Return the (X, Y) coordinate for the center point of the cell that contains the specified text.  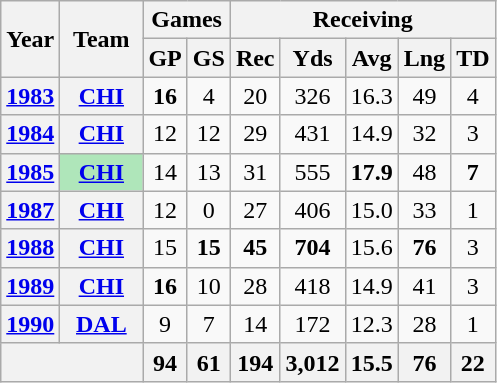
94 (165, 362)
0 (208, 210)
TD (473, 58)
31 (255, 172)
Year (30, 39)
1985 (30, 172)
GP (165, 58)
9 (165, 324)
1990 (30, 324)
555 (312, 172)
418 (312, 286)
704 (312, 248)
Yds (312, 58)
326 (312, 96)
29 (255, 134)
20 (255, 96)
15.6 (372, 248)
15.5 (372, 362)
22 (473, 362)
Receiving (362, 20)
45 (255, 248)
33 (424, 210)
17.9 (372, 172)
1984 (30, 134)
12.3 (372, 324)
Rec (255, 58)
Lng (424, 58)
27 (255, 210)
194 (255, 362)
16.3 (372, 96)
32 (424, 134)
406 (312, 210)
Games (186, 20)
48 (424, 172)
GS (208, 58)
15.0 (372, 210)
Avg (372, 58)
1987 (30, 210)
1983 (30, 96)
1988 (30, 248)
431 (312, 134)
13 (208, 172)
1989 (30, 286)
41 (424, 286)
61 (208, 362)
Team (102, 39)
10 (208, 286)
49 (424, 96)
3,012 (312, 362)
172 (312, 324)
DAL (102, 324)
